Scan for the cell matching the given text and deliver its (x, y) coordinate at center. 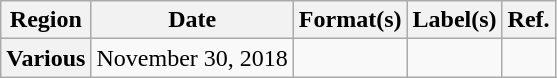
Various (46, 58)
Region (46, 20)
Format(s) (350, 20)
Label(s) (454, 20)
Date (192, 20)
November 30, 2018 (192, 58)
Ref. (528, 20)
